Provide the (x, y) coordinate of the cell's center where the given text is located.  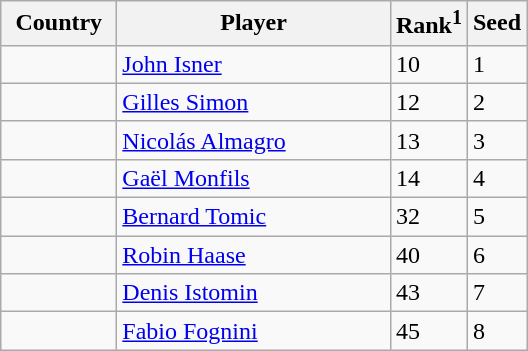
7 (496, 293)
14 (428, 178)
43 (428, 293)
6 (496, 255)
Denis Istomin (254, 293)
Bernard Tomic (254, 217)
Rank1 (428, 24)
1 (496, 64)
3 (496, 140)
Country (59, 24)
12 (428, 102)
Gilles Simon (254, 102)
2 (496, 102)
Robin Haase (254, 255)
40 (428, 255)
4 (496, 178)
5 (496, 217)
10 (428, 64)
32 (428, 217)
Gaël Monfils (254, 178)
Nicolás Almagro (254, 140)
John Isner (254, 64)
13 (428, 140)
8 (496, 331)
Player (254, 24)
45 (428, 331)
Fabio Fognini (254, 331)
Seed (496, 24)
